Search for the cell housing the specified text and yield its [x, y] center coordinate. 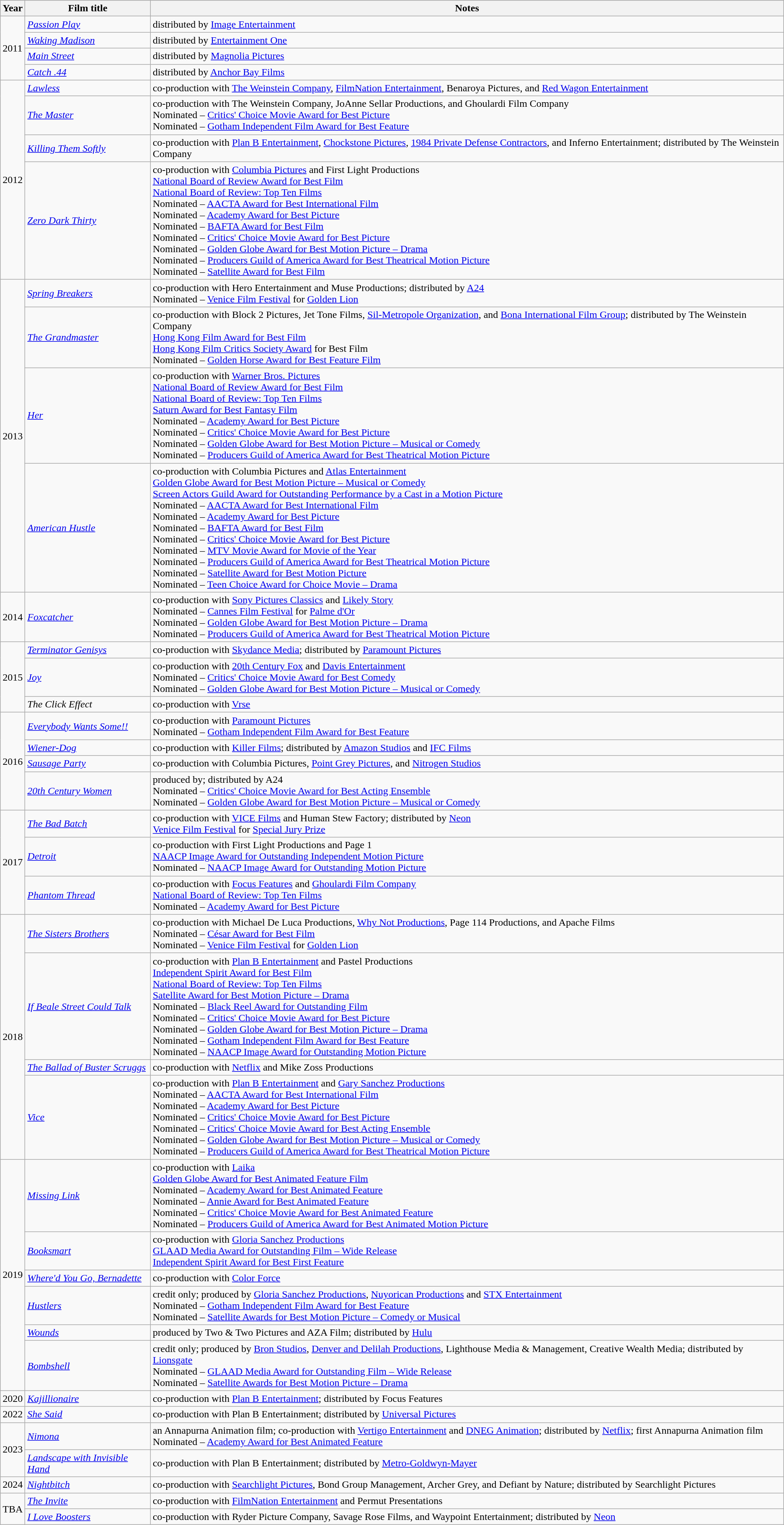
She Said [88, 1414]
Vice [88, 1117]
Notes [467, 8]
TBA [13, 1509]
co-production with Plan B Entertainment; distributed by Focus Features [467, 1399]
co-production with Plan B Entertainment; distributed by Universal Pictures [467, 1414]
2023 [13, 1450]
2011 [13, 48]
Missing Link [88, 1195]
2024 [13, 1485]
The Sisters Brothers [88, 934]
co-production with Killer Films; distributed by Amazon Studios and IFC Films [467, 748]
co-production with Skydance Media; distributed by Paramount Pictures [467, 650]
Zero Dark Thirty [88, 220]
Main Street [88, 56]
Sausage Party [88, 764]
Kajillionaire [88, 1399]
distributed by Entertainment One [467, 40]
American Hustle [88, 528]
Booksmart [88, 1251]
Spring Breakers [88, 293]
co-production with Plan B Entertainment; distributed by Metro-Goldwyn-Mayer [467, 1463]
The Click Effect [88, 704]
Nightbitch [88, 1485]
The Ballad of Buster Scruggs [88, 1067]
co-production with VICE Films and Human Stew Factory; distributed by Neon Venice Film Festival for Special Jury Prize [467, 823]
Waking Madison [88, 40]
co-production with Focus Features and Ghoulardi Film Company National Board of Review: Top Ten Films Nominated – Academy Award for Best Picture [467, 895]
2012 [13, 180]
Nimona [88, 1436]
Joy [88, 677]
2018 [13, 1037]
Phantom Thread [88, 895]
The Grandmaster [88, 337]
co-production with Paramount Pictures Nominated – Gotham Independent Film Award for Best Feature [467, 726]
Landscape with Invisible Hand [88, 1463]
Bombshell [88, 1365]
distributed by Anchor Bay Films [467, 72]
co-production with FilmNation Entertainment and Permut Presentations [467, 1501]
Detroit [88, 857]
2013 [13, 436]
2019 [13, 1275]
co-production with Gloria Sanchez Productions GLAAD Media Award for Outstanding Film – Wide Release Independent Spirit Award for Best First Feature [467, 1251]
If Beale Street Could Talk [88, 1006]
I Love Boosters [88, 1517]
Where'd You Go, Bernadette [88, 1278]
co-production with The Weinstein Company, FilmNation Entertainment, Benaroya Pictures, and Red Wagon Entertainment [467, 88]
co-production with Vrse [467, 704]
The Invite [88, 1501]
co-production with Searchlight Pictures, Bond Group Management, Archer Grey, and Defiant by Nature; distributed by Searchlight Pictures [467, 1485]
Terminator Genisys [88, 650]
co-production with Color Force [467, 1278]
co-production with Ryder Picture Company, Savage Rose Films, and Waypoint Entertainment; distributed by Neon [467, 1517]
co-production with Netflix and Mike Zoss Productions [467, 1067]
produced by Two & Two Pictures and AZA Film; distributed by Hulu [467, 1333]
The Bad Batch [88, 823]
The Master [88, 115]
Wounds [88, 1333]
Everybody Wants Some!! [88, 726]
2022 [13, 1414]
co-production with Columbia Pictures, Point Grey Pictures, and Nitrogen Studios [467, 764]
Year [13, 8]
2015 [13, 677]
Foxcatcher [88, 617]
2016 [13, 761]
Killing Them Softly [88, 148]
Her [88, 415]
distributed by Image Entertainment [467, 24]
Hustlers [88, 1306]
Passion Play [88, 24]
2020 [13, 1399]
20th Century Women [88, 791]
Lawless [88, 88]
2014 [13, 617]
distributed by Magnolia Pictures [467, 56]
co-production with Hero Entertainment and Muse Productions; distributed by A24 Nominated – Venice Film Festival for Golden Lion [467, 293]
Film title [88, 8]
Catch .44 [88, 72]
Wiener-Dog [88, 748]
2017 [13, 862]
